Return (X, Y) of the center of cell containing provided text 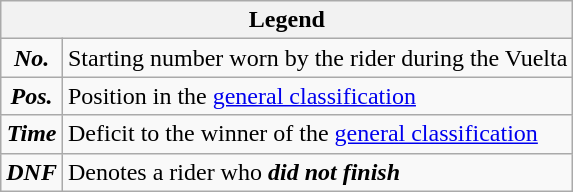
Deficit to the winner of the general classification (317, 134)
Denotes a rider who did not finish (317, 172)
Position in the general classification (317, 96)
No. (32, 58)
Starting number worn by the rider during the Vuelta (317, 58)
Time (32, 134)
Pos. (32, 96)
DNF (32, 172)
Legend (287, 20)
